For the text-containing cell, return its midpoint in (x, y) coordinate format. 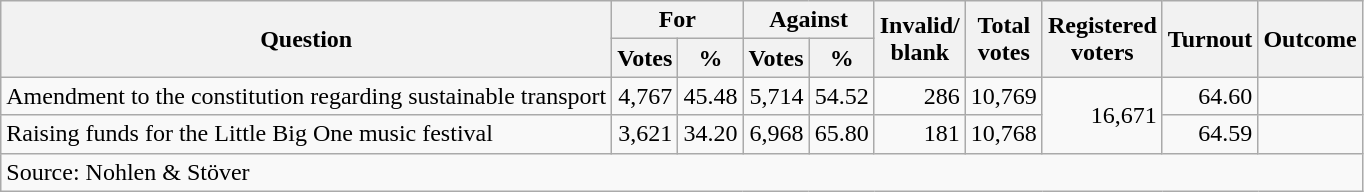
10,769 (1004, 96)
Turnout (1210, 39)
Amendment to the constitution regarding sustainable transport (306, 96)
Registeredvoters (1102, 39)
16,671 (1102, 115)
6,968 (776, 134)
65.80 (842, 134)
Question (306, 39)
64.59 (1210, 134)
4,767 (645, 96)
Outcome (1310, 39)
45.48 (710, 96)
Against (808, 20)
286 (920, 96)
Totalvotes (1004, 39)
34.20 (710, 134)
10,768 (1004, 134)
54.52 (842, 96)
For (678, 20)
Invalid/blank (920, 39)
Raising funds for the Little Big One music festival (306, 134)
Source: Nohlen & Stöver (682, 172)
5,714 (776, 96)
64.60 (1210, 96)
181 (920, 134)
3,621 (645, 134)
